Capture the cell that displays the provided text and extract its [x, y] central coordinate. 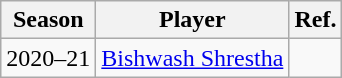
Ref. [316, 20]
Season [48, 20]
Player [192, 20]
2020–21 [48, 58]
Bishwash Shrestha [192, 58]
